Search for the cell housing the specified text and yield its (X, Y) center coordinate. 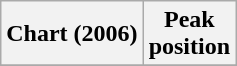
Peakposition (189, 34)
Chart (2006) (72, 34)
